Search for the cell housing the specified text and yield its (X, Y) center coordinate. 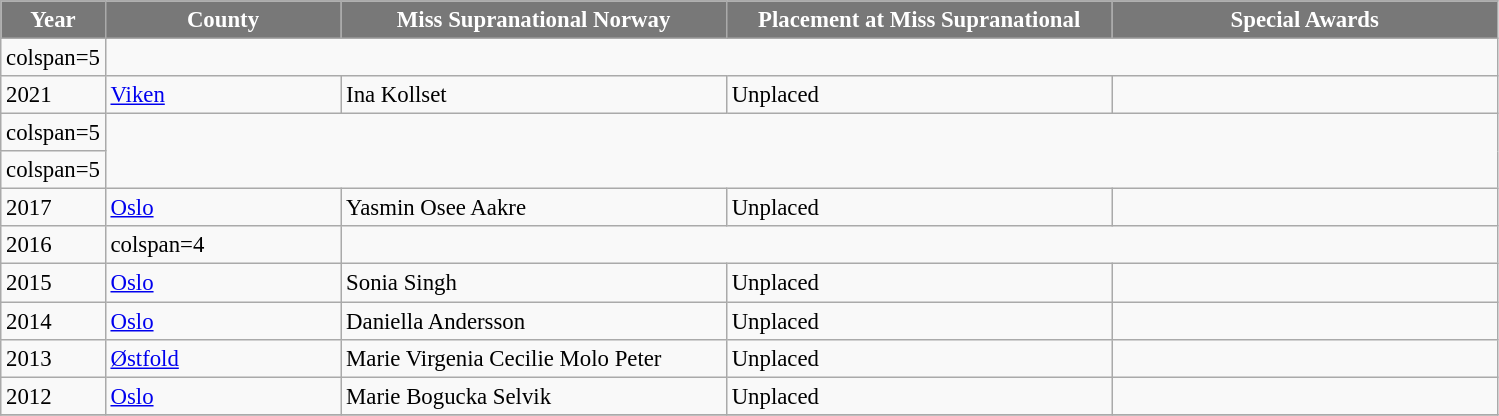
2017 (53, 208)
Viken (223, 95)
2014 (53, 321)
2013 (53, 358)
Placement at Miss Supranational (919, 20)
Daniella Andersson (534, 321)
Marie Virgenia Cecilie Molo Peter (534, 358)
Ina Kollset (534, 95)
2021 (53, 95)
Special Awards (1305, 20)
colspan=4 (223, 245)
2012 (53, 396)
2015 (53, 283)
Yasmin Osee Aakre (534, 208)
Miss Supranational Norway (534, 20)
2016 (53, 245)
Østfold (223, 358)
Year (53, 20)
Sonia Singh (534, 283)
Marie Bogucka Selvik (534, 396)
County (223, 20)
